Extract the [X, Y] coordinate from the center of the cell holding the provided text.  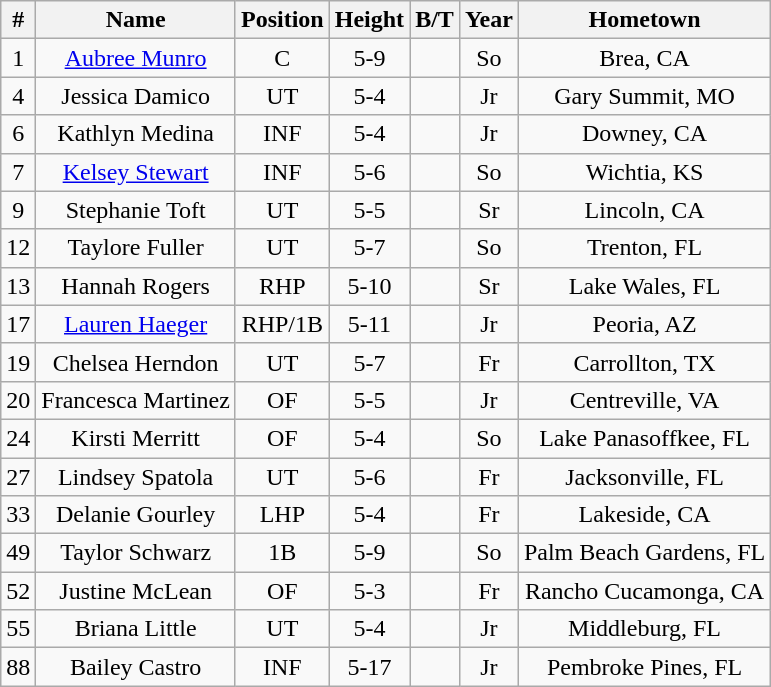
Position [282, 20]
27 [18, 477]
1 [18, 58]
Jessica Damico [136, 96]
RHP/1B [282, 324]
Middleburg, FL [644, 629]
Trenton, FL [644, 248]
13 [18, 286]
Hannah Rogers [136, 286]
9 [18, 210]
Wichtia, KS [644, 172]
Delanie Gourley [136, 515]
Lindsey Spatola [136, 477]
5-3 [369, 591]
4 [18, 96]
Briana Little [136, 629]
Justine McLean [136, 591]
55 [18, 629]
Lincoln, CA [644, 210]
Carrollton, TX [644, 362]
5-17 [369, 667]
1B [282, 553]
Height [369, 20]
C [282, 58]
5-10 [369, 286]
B/T [435, 20]
Lakeside, CA [644, 515]
33 [18, 515]
24 [18, 438]
Lake Wales, FL [644, 286]
Aubree Munro [136, 58]
52 [18, 591]
Name [136, 20]
LHP [282, 515]
Bailey Castro [136, 667]
Chelsea Herndon [136, 362]
Downey, CA [644, 134]
Stephanie Toft [136, 210]
Francesca Martinez [136, 400]
Palm Beach Gardens, FL [644, 553]
20 [18, 400]
Kelsey Stewart [136, 172]
# [18, 20]
Taylor Schwarz [136, 553]
Brea, CA [644, 58]
Pembroke Pines, FL [644, 667]
7 [18, 172]
49 [18, 553]
Rancho Cucamonga, CA [644, 591]
RHP [282, 286]
Peoria, AZ [644, 324]
17 [18, 324]
Jacksonville, FL [644, 477]
Taylore Fuller [136, 248]
Gary Summit, MO [644, 96]
Lauren Haeger [136, 324]
Hometown [644, 20]
5-11 [369, 324]
88 [18, 667]
Kathlyn Medina [136, 134]
Centreville, VA [644, 400]
19 [18, 362]
Year [488, 20]
12 [18, 248]
Kirsti Merritt [136, 438]
Lake Panasoffkee, FL [644, 438]
6 [18, 134]
